Extract the (X, Y) coordinate from the center of the cell holding the provided text.  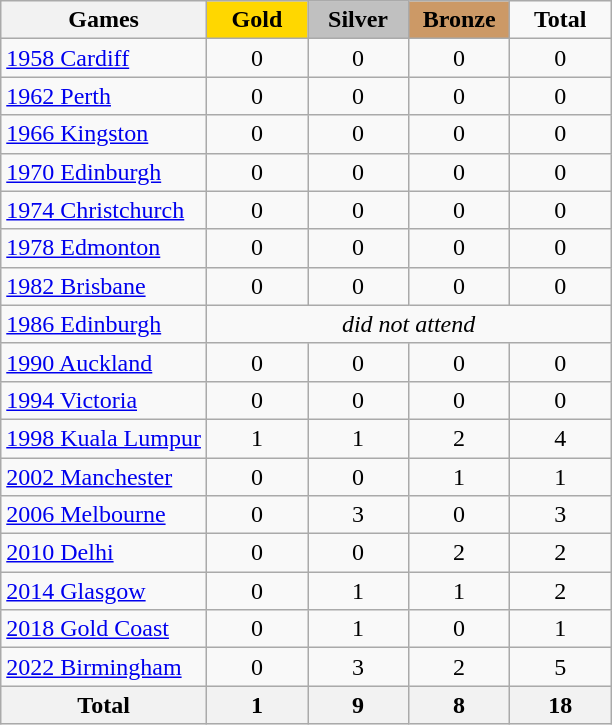
2018 Gold Coast (104, 629)
Gold (256, 20)
4 (560, 438)
9 (358, 705)
1958 Cardiff (104, 58)
1962 Perth (104, 96)
1990 Auckland (104, 362)
18 (560, 705)
Games (104, 20)
2022 Birmingham (104, 667)
1982 Brisbane (104, 286)
1966 Kingston (104, 134)
5 (560, 667)
2014 Glasgow (104, 591)
Bronze (460, 20)
did not attend (408, 324)
Silver (358, 20)
1998 Kuala Lumpur (104, 438)
1994 Victoria (104, 400)
2006 Melbourne (104, 515)
1970 Edinburgh (104, 172)
1974 Christchurch (104, 210)
1986 Edinburgh (104, 324)
1978 Edmonton (104, 248)
2002 Manchester (104, 477)
8 (460, 705)
2010 Delhi (104, 553)
